Search for the cell housing the specified text and yield its (X, Y) center coordinate. 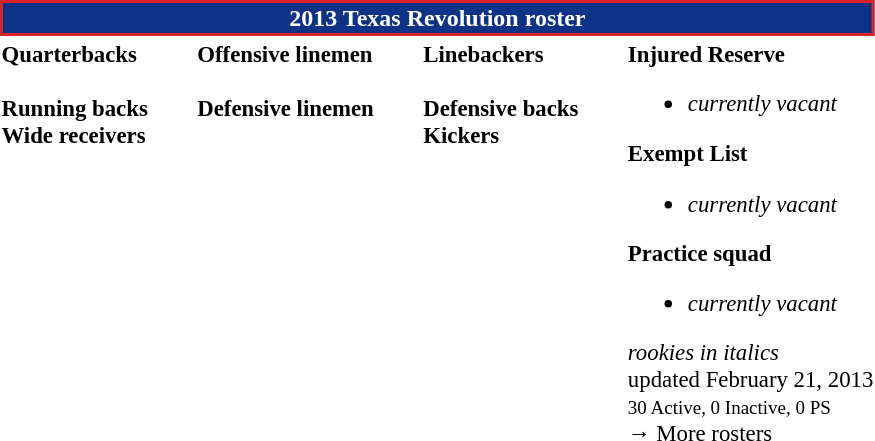
2013 Texas Revolution roster (438, 18)
